Extract the (x, y) coordinate from the center of the cell holding the provided text.  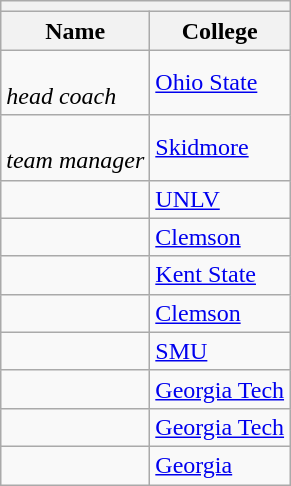
Name (76, 31)
UNLV (220, 199)
Kent State (220, 275)
head coach (76, 82)
Ohio State (220, 82)
Skidmore (220, 148)
Georgia (220, 465)
College (220, 31)
SMU (220, 351)
team manager (76, 148)
